Provide the [x, y] coordinate of the cell's center where the given text is located.  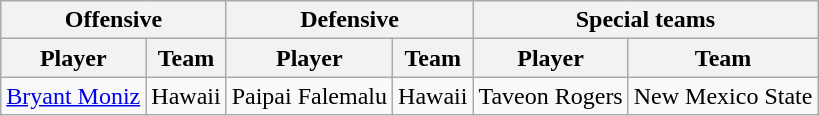
New Mexico State [723, 96]
Paipai Falemalu [309, 96]
Taveon Rogers [550, 96]
Offensive [114, 20]
Bryant Moniz [74, 96]
Special teams [646, 20]
Defensive [350, 20]
